For the text-containing cell, return its midpoint in (x, y) coordinate format. 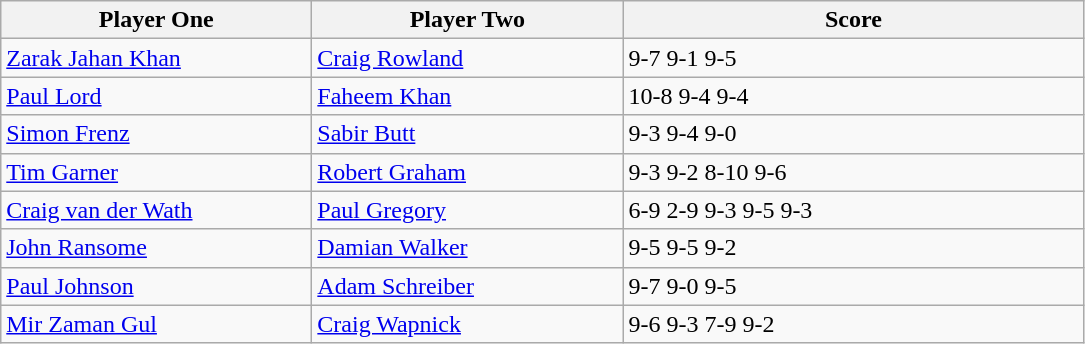
Faheem Khan (468, 96)
Craig Wapnick (468, 324)
Score (854, 20)
Mir Zaman Gul (156, 324)
9-6 9-3 7-9 9-2 (854, 324)
9-7 9-0 9-5 (854, 286)
Player Two (468, 20)
9-3 9-2 8-10 9-6 (854, 172)
Player One (156, 20)
Robert Graham (468, 172)
Damian Walker (468, 248)
9-5 9-5 9-2 (854, 248)
Simon Frenz (156, 134)
10-8 9-4 9-4 (854, 96)
Paul Gregory (468, 210)
Adam Schreiber (468, 286)
Paul Lord (156, 96)
9-3 9-4 9-0 (854, 134)
Craig Rowland (468, 58)
9-7 9-1 9-5 (854, 58)
Tim Garner (156, 172)
Paul Johnson (156, 286)
John Ransome (156, 248)
Craig van der Wath (156, 210)
Zarak Jahan Khan (156, 58)
6-9 2-9 9-3 9-5 9-3 (854, 210)
Sabir Butt (468, 134)
